Pinpoint the cell where the given text exists, returning its [X, Y] midpoint coordinate. 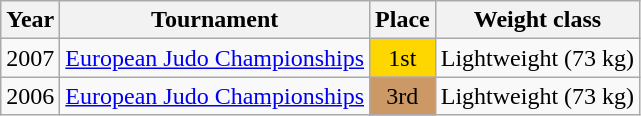
3rd [403, 96]
Place [403, 20]
Weight class [537, 20]
1st [403, 58]
2007 [30, 58]
Tournament [215, 20]
Year [30, 20]
2006 [30, 96]
